Extract the [X, Y] coordinate from the center of the cell holding the provided text.  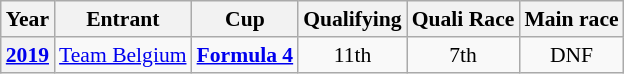
Team Belgium [123, 55]
Qualifying [352, 19]
Formula 4 [246, 55]
Year [28, 19]
Cup [246, 19]
Quali Race [464, 19]
11th [352, 55]
7th [464, 55]
Entrant [123, 19]
DNF [571, 55]
2019 [28, 55]
Main race [571, 19]
